For the text-containing cell, return its midpoint in (x, y) coordinate format. 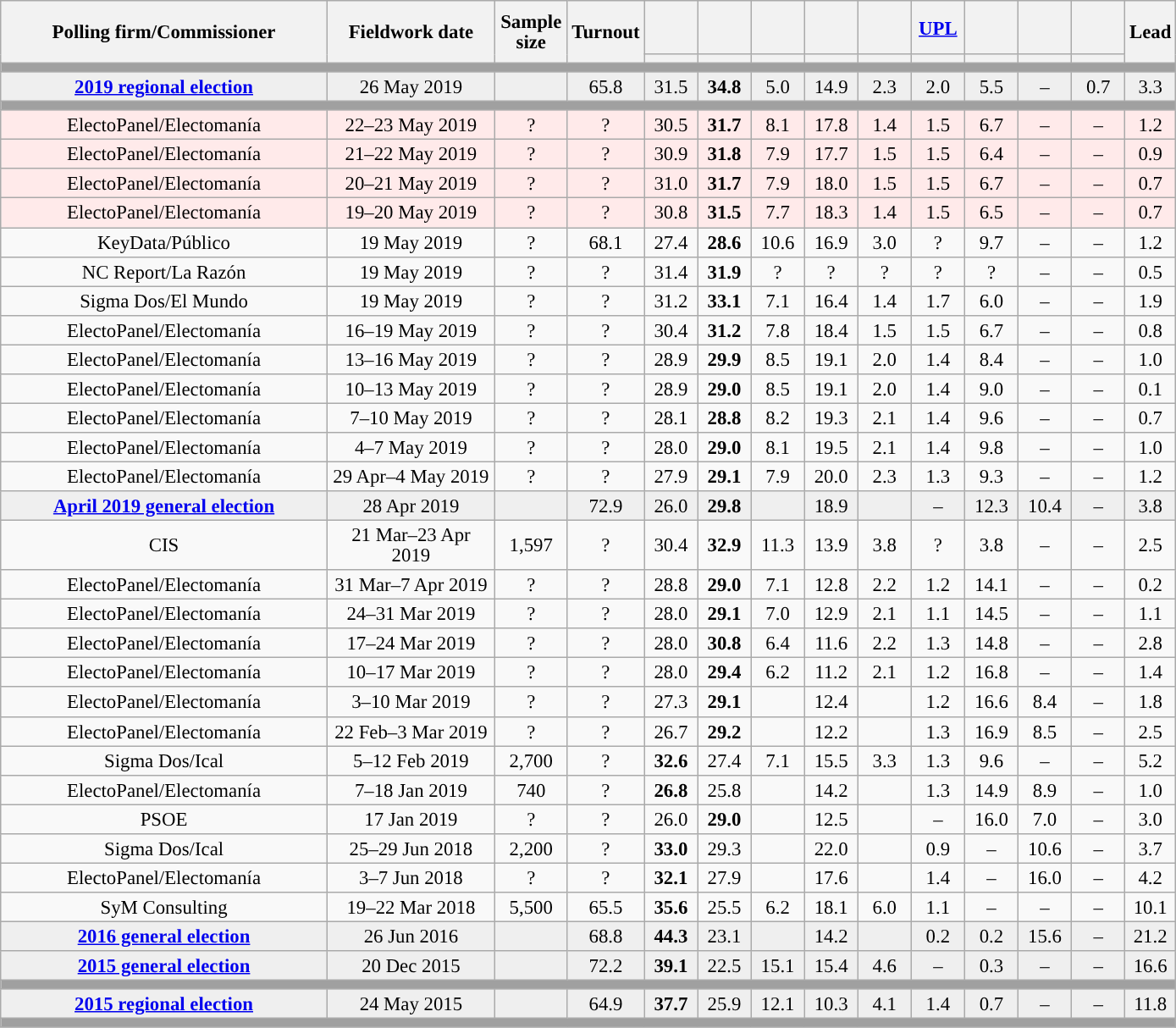
1.7 (938, 301)
10.4 (1045, 506)
8.9 (1045, 789)
0.8 (1151, 330)
31 Mar–7 Apr 2019 (411, 584)
16.8 (991, 672)
8.2 (777, 418)
6.5 (991, 213)
3.7 (1151, 848)
18.4 (831, 330)
21–22 May 2019 (411, 154)
28.1 (671, 418)
29.4 (725, 672)
13.9 (831, 545)
PSOE (164, 820)
32.9 (725, 545)
1.9 (1151, 301)
10–17 Mar 2019 (411, 672)
9.7 (991, 242)
12.3 (991, 506)
19–22 Mar 2018 (411, 908)
2.8 (1151, 644)
SyM Consulting (164, 908)
14.8 (991, 644)
22.0 (831, 848)
Turnout (606, 32)
17.8 (831, 125)
Sample size (531, 32)
5.5 (991, 86)
18.9 (831, 506)
Lead (1151, 32)
7.7 (777, 213)
22–23 May 2019 (411, 125)
29.2 (725, 732)
26 May 2019 (411, 86)
14.5 (991, 615)
33.1 (725, 301)
20–21 May 2019 (411, 185)
9.3 (991, 476)
12.2 (831, 732)
22.5 (725, 965)
13–16 May 2019 (411, 359)
10.1 (1151, 908)
26.8 (671, 789)
12.4 (831, 703)
15.5 (831, 760)
2016 general election (164, 937)
29.9 (725, 359)
Sigma Dos/El Mundo (164, 301)
2015 regional election (164, 1004)
30.9 (671, 154)
9.0 (991, 390)
25–29 Jun 2018 (411, 848)
34.8 (725, 86)
2019 regional election (164, 86)
65.8 (606, 86)
1.8 (1151, 703)
16–19 May 2019 (411, 330)
17.7 (831, 154)
10.3 (831, 1004)
CIS (164, 545)
30.5 (671, 125)
April 2019 general election (164, 506)
22 Feb–3 Mar 2019 (411, 732)
32.1 (671, 877)
31.4 (671, 271)
18.0 (831, 185)
24 May 2015 (411, 1004)
24–31 Mar 2019 (411, 615)
4–7 May 2019 (411, 447)
4.6 (884, 965)
18.3 (831, 213)
17.6 (831, 877)
72.9 (606, 506)
0.1 (1151, 390)
27.3 (671, 703)
18.1 (831, 908)
26 Jun 2016 (411, 937)
37.7 (671, 1004)
12.9 (831, 615)
29.8 (725, 506)
0.3 (991, 965)
23.1 (725, 937)
9.8 (991, 447)
68.8 (606, 937)
17 Jan 2019 (411, 820)
25.8 (725, 789)
21 Mar–23 Apr 2019 (411, 545)
3–10 Mar 2019 (411, 703)
14.1 (991, 584)
5–12 Feb 2019 (411, 760)
32.6 (671, 760)
Fieldwork date (411, 32)
12.5 (831, 820)
19.3 (831, 418)
19.5 (831, 447)
5.0 (777, 86)
35.6 (671, 908)
15.1 (777, 965)
20.0 (831, 476)
44.3 (671, 937)
20 Dec 2015 (411, 965)
29.3 (725, 848)
7–18 Jan 2019 (411, 789)
31.0 (671, 185)
33.0 (671, 848)
740 (531, 789)
3–7 Jun 2018 (411, 877)
11.6 (831, 644)
2,200 (531, 848)
1,597 (531, 545)
2,700 (531, 760)
12.8 (831, 584)
5.2 (1151, 760)
UPL (938, 27)
64.9 (606, 1004)
11.3 (777, 545)
0.5 (1151, 271)
28 Apr 2019 (411, 506)
7.8 (777, 330)
68.1 (606, 242)
16.4 (831, 301)
19–20 May 2019 (411, 213)
29 Apr–4 May 2019 (411, 476)
26.7 (671, 732)
17–24 Mar 2019 (411, 644)
2015 general election (164, 965)
31.8 (725, 154)
NC Report/La Razón (164, 271)
KeyData/Público (164, 242)
21.2 (1151, 937)
39.1 (671, 965)
7–10 May 2019 (411, 418)
12.1 (777, 1004)
4.1 (884, 1004)
4.2 (1151, 877)
10–13 May 2019 (411, 390)
5,500 (531, 908)
31.9 (725, 271)
25.5 (725, 908)
65.5 (606, 908)
15.4 (831, 965)
25.9 (725, 1004)
11.2 (831, 672)
11.8 (1151, 1004)
15.6 (1045, 937)
28.6 (725, 242)
72.2 (606, 965)
Polling firm/Commissioner (164, 32)
